Locate the cell with the specified text and output its [X, Y] center coordinate. 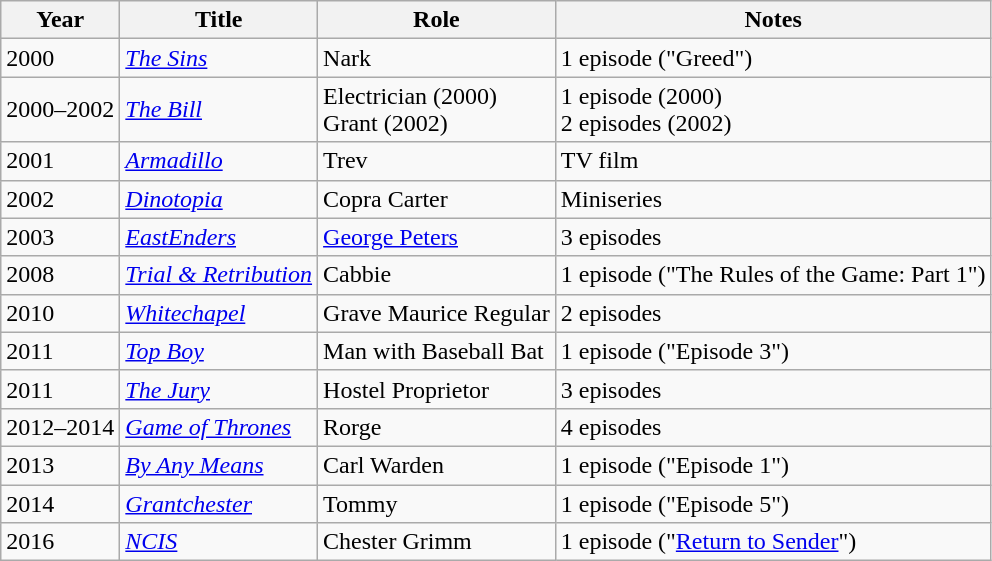
Title [219, 20]
The Bill [219, 110]
1 episode ("Return to Sender") [773, 542]
The Jury [219, 389]
George Peters [437, 237]
Man with Baseball Bat [437, 351]
1 episode ("Episode 1") [773, 465]
Nark [437, 58]
2013 [60, 465]
Grave Maurice Regular [437, 313]
NCIS [219, 542]
2003 [60, 237]
2014 [60, 503]
Miniseries [773, 199]
Top Boy [219, 351]
Rorge [437, 427]
2012–2014 [60, 427]
Trev [437, 161]
EastEnders [219, 237]
Chester Grimm [437, 542]
Role [437, 20]
1 episode ("The Rules of the Game: Part 1") [773, 275]
Electrician (2000)Grant (2002) [437, 110]
2000 [60, 58]
1 episode ("Episode 3") [773, 351]
Cabbie [437, 275]
Hostel Proprietor [437, 389]
Tommy [437, 503]
1 episode ("Greed") [773, 58]
2000–2002 [60, 110]
2008 [60, 275]
4 episodes [773, 427]
1 episode (2000)2 episodes (2002) [773, 110]
Dinotopia [219, 199]
By Any Means [219, 465]
TV film [773, 161]
2002 [60, 199]
Copra Carter [437, 199]
2010 [60, 313]
The Sins [219, 58]
Year [60, 20]
2001 [60, 161]
Notes [773, 20]
Armadillo [219, 161]
Trial & Retribution [219, 275]
2016 [60, 542]
2 episodes [773, 313]
Game of Thrones [219, 427]
Whitechapel [219, 313]
Carl Warden [437, 465]
Grantchester [219, 503]
1 episode ("Episode 5") [773, 503]
